Extract the (X, Y) coordinate from the center of the cell holding the provided text.  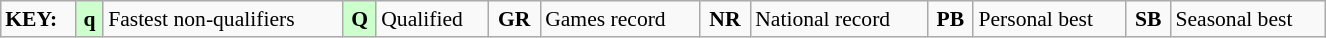
National record (838, 19)
GR (514, 19)
Seasonal best (1248, 19)
Personal best (1049, 19)
q (90, 19)
KEY: (38, 19)
Fastest non-qualifiers (223, 19)
Qualified (432, 19)
PB (950, 19)
Games record (620, 19)
NR (725, 19)
SB (1148, 19)
Q (360, 19)
